Locate the cell with the specified text and output its [x, y] center coordinate. 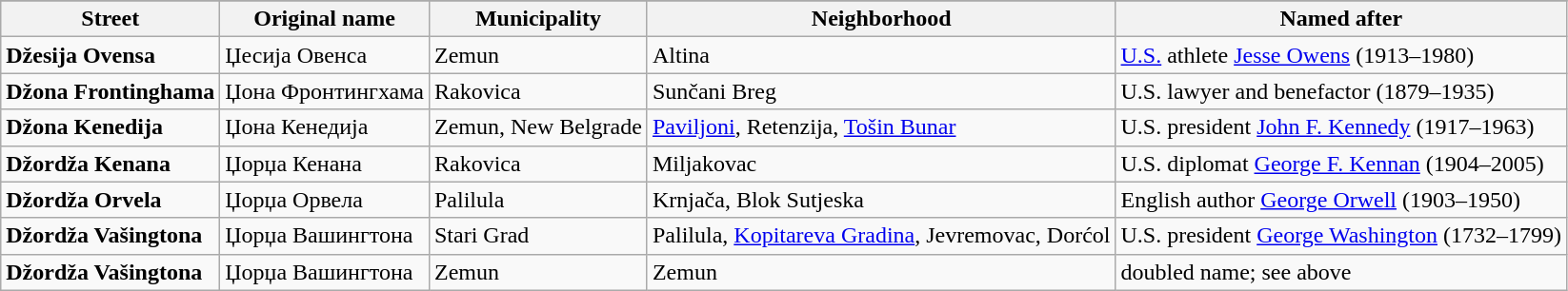
Street [111, 19]
Џорџа Орвела [325, 200]
Named after [1341, 19]
Municipality [537, 19]
U.S. president George Washington (1732–1799) [1341, 236]
Neighborhood [881, 19]
Џорџа Кенана [325, 164]
Altina [881, 55]
U.S. diplomat George F. Kennan (1904–2005) [1341, 164]
Stari Grad [537, 236]
Paviljoni, Retenzija, Tošin Bunar [881, 127]
Palilula [537, 200]
Џона Кенедија [325, 127]
English author George Orwell (1903–1950) [1341, 200]
Zemun, New Belgrade [537, 127]
Džona Frontinghama [111, 91]
Krnjača, Blok Sutjeska [881, 200]
Џона Фронтингхама [325, 91]
Џесија Овенса [325, 55]
Džordža Orvela [111, 200]
Miljakovac [881, 164]
doubled name; see above [1341, 272]
Palilula, Kopitareva Gradina, Jevremovac, Dorćol [881, 236]
Džesija Ovensa [111, 55]
Original name [325, 19]
U.S. lawyer and benefactor (1879–1935) [1341, 91]
U.S. president John F. Kennedy (1917–1963) [1341, 127]
Sunčani Breg [881, 91]
Džordža Kenana [111, 164]
Džona Kenedija [111, 127]
U.S. athlete Jesse Owens (1913–1980) [1341, 55]
